Return [X, Y] of the center of cell containing provided text 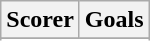
Scorer [40, 20]
Goals [114, 20]
